Return the [x, y] coordinate for the center point of the cell that contains the specified text.  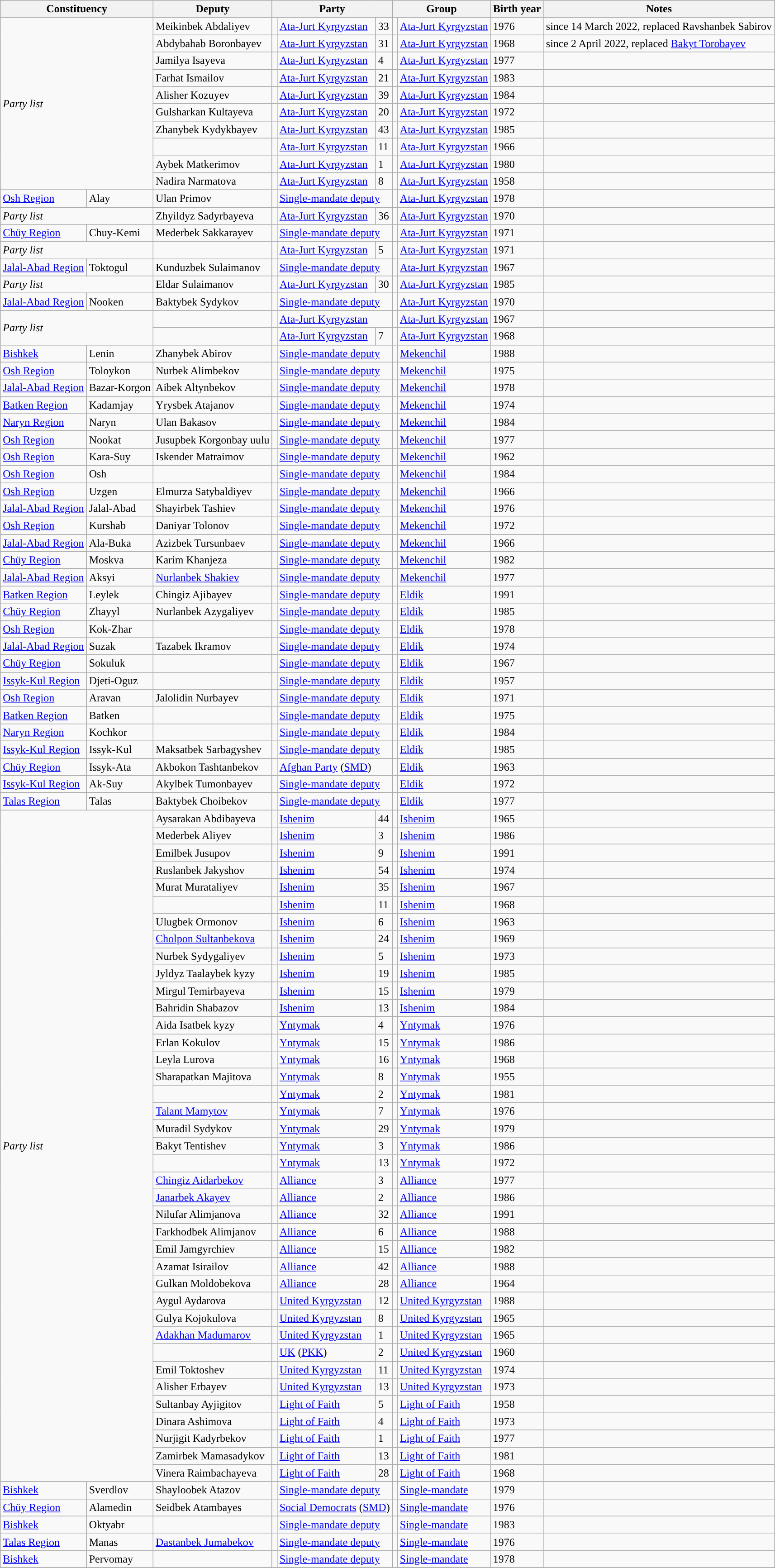
Nadira Narmatova [213, 181]
Ulan Primov [213, 198]
Nookat [119, 439]
Alamedin [119, 1507]
Yrysbek Atajanov [213, 405]
Azamat Isirailov [213, 1266]
Ulugbek Ormonov [213, 922]
1960 [517, 1353]
Aravan [119, 698]
35 [384, 887]
since 2 April 2022, replaced Bakyt Torobayev [659, 43]
Lenin [119, 353]
Gulya Kojokulova [213, 1318]
Meikinbek Abdaliyev [213, 26]
Manas [119, 1542]
Kadamjay [119, 405]
Zhayyl [119, 612]
Moskva [119, 560]
Chingiz Aidarbekov [213, 1180]
Notes [659, 9]
Aygul Aydarova [213, 1301]
Cholpon Sultanbekova [213, 939]
Ruslanbek Jakyshov [213, 870]
Dastanbek Jumabekov [213, 1542]
30 [384, 285]
Emil Jamgyrchiev [213, 1249]
Farhat Ismailov [213, 78]
Elmurza Satybaldiyev [213, 491]
Chuy-Kemi [119, 233]
Baktybek Choibekov [213, 801]
Akylbek Tumonbayev [213, 784]
Daniyar Tolonov [213, 526]
1980 [517, 164]
24 [384, 939]
Muradil Sydykov [213, 1129]
Emilbek Jusupov [213, 853]
Alisher Erbayev [213, 1387]
1962 [517, 457]
16 [384, 1060]
Ala-Buka [119, 543]
Party [332, 9]
Suzak [119, 646]
Toktogul [119, 267]
Oktyabr [119, 1525]
Jamilya Isayeva [213, 61]
12 [384, 1301]
21 [384, 78]
Issyk-Kul [119, 749]
1957 [517, 681]
Jalal-Abad [119, 509]
1955 [517, 1077]
Batken [119, 715]
20 [384, 112]
Leyla Lurova [213, 1060]
Uzgen [119, 491]
Nurbek Alimbekov [213, 371]
Mederbek Aliyev [213, 836]
Osh [119, 474]
Zhanybek Kydykbayev [213, 129]
Aysarakan Abdibayeva [213, 819]
Akbokon Tashtanbekov [213, 767]
Sharapatkan Majitova [213, 1077]
Emil Toktoshev [213, 1370]
Baktybek Sydykov [213, 302]
Nurlanbek Shakiev [213, 577]
Talas [119, 801]
9 [384, 853]
44 [384, 819]
Ak-Suy [119, 784]
Sultanbay Ayjigitov [213, 1404]
Talant Mamytov [213, 1111]
Nilufar Alimjanova [213, 1215]
Bakyt Tentishev [213, 1146]
Janarbek Akayev [213, 1197]
Birth year [517, 9]
Pervomay [119, 1559]
Afghan Party (SMD) [335, 767]
Aybek Matkerimov [213, 164]
Iskender Matraimov [213, 457]
Group [442, 9]
Sokuluk [119, 663]
Dinara Ashimova [213, 1421]
Tazabek Ikramov [213, 646]
Djeti-Oguz [119, 681]
Vinera Raimbachayeva [213, 1473]
33 [384, 26]
Jalolidin Nurbayev [213, 698]
1969 [517, 939]
Aibek Altynbekov [213, 388]
31 [384, 43]
Issyk-Ata [119, 767]
Kara-Suy [119, 457]
Bazar-Korgon [119, 388]
since 14 March 2022, replaced Ravshanbek Sabirov [659, 26]
Ulan Bakasov [213, 422]
Farkhodbek Alimjanov [213, 1232]
29 [384, 1129]
Maksatbek Sarbagyshev [213, 749]
Zamirbek Mamasadykov [213, 1456]
36 [384, 216]
19 [384, 973]
Nurbek Sydygaliyev [213, 956]
Kunduzbek Sulaimanov [213, 267]
Jyldyz Taalaybek kyzy [213, 973]
Shayirbek Tashiev [213, 509]
Erlan Kokulov [213, 1042]
Constituency [77, 9]
42 [384, 1266]
Toloykon [119, 371]
Karim Khanjeza [213, 560]
Kurshab [119, 526]
54 [384, 870]
1964 [517, 1283]
Seidbek Atambayes [213, 1507]
Mirgul Temirbayeva [213, 991]
Azizbek Tursunbaev [213, 543]
39 [384, 95]
Nurjigit Kadyrbekov [213, 1439]
Zhyildyz Sadyrbayeva [213, 216]
Leylek [119, 595]
Social Democrats (SMD) [335, 1507]
Kok-Zhar [119, 629]
Abdybahab Boronbayev [213, 43]
Kochkor [119, 732]
Nooken [119, 302]
Chingiz Ajibayev [213, 595]
Shayloobek Atazov [213, 1490]
Alay [119, 198]
32 [384, 1215]
Alisher Kozuyev [213, 95]
Adakhan Madumarov [213, 1335]
Aida Isatbek kyzy [213, 1025]
Mederbek Sakkarayev [213, 233]
Nurlanbek Azygaliyev [213, 612]
Deputy [213, 9]
Gulsharkan Kultayeva [213, 112]
Sverdlov [119, 1490]
Naryn [119, 422]
Jusupbek Korgonbay uulu [213, 439]
43 [384, 129]
Gulkan Moldobekova [213, 1283]
UK (PKK) [326, 1353]
Eldar Sulaimanov [213, 285]
Zhanybek Abirov [213, 353]
Murat Murataliyev [213, 887]
Aksyi [119, 577]
Bahridin Shabazov [213, 1008]
